Detect which cell encompasses the target text, then output its (x, y) center coordinate. 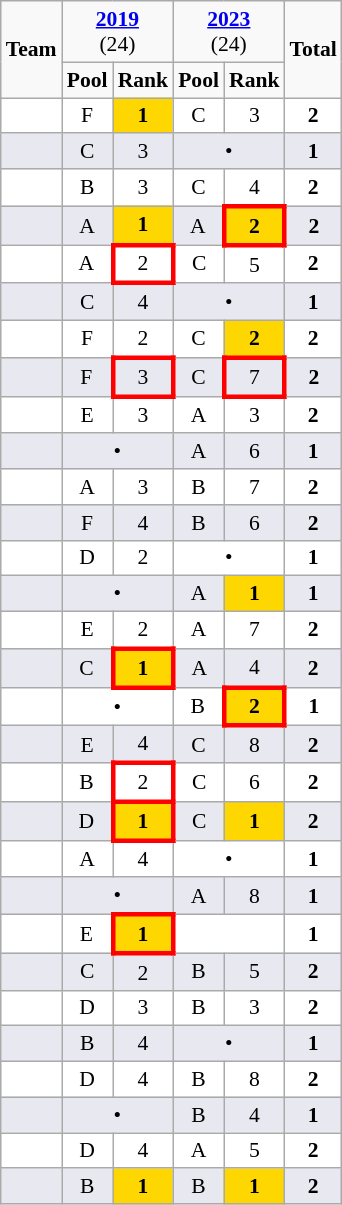
Team (32, 50)
Total (314, 50)
2023(24) (228, 32)
2019(24) (118, 32)
